Extract the (x, y) coordinate from the center of the cell holding the provided text.  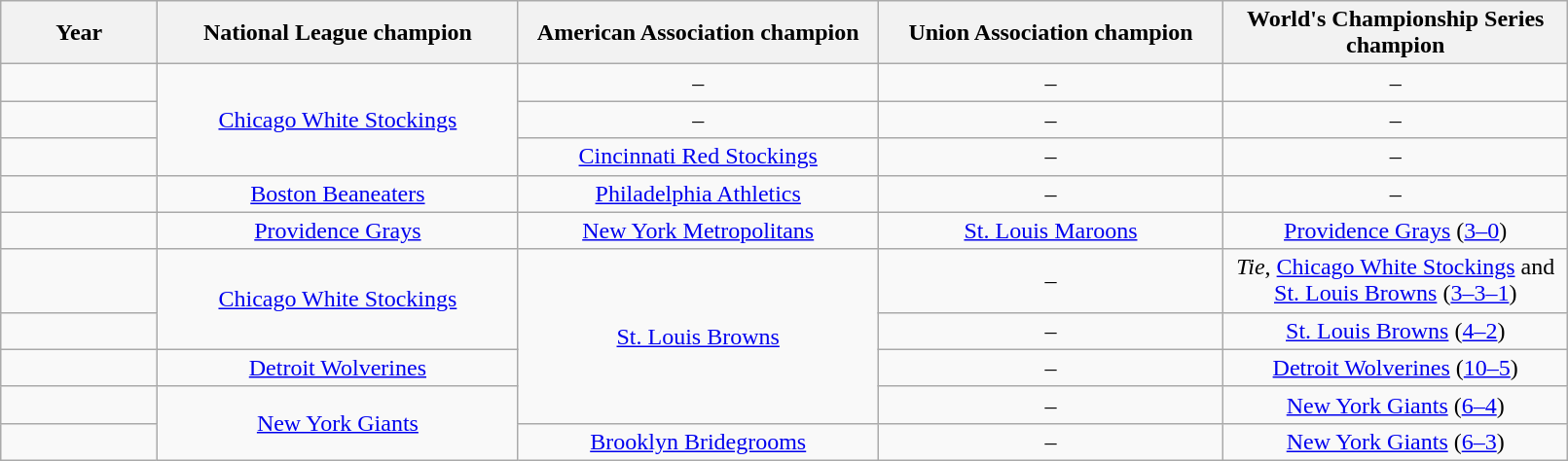
Cincinnati Red Stockings (698, 157)
Philadelphia Athletics (698, 194)
Year (80, 33)
Detroit Wolverines (338, 368)
American Association champion (698, 33)
Tie, Chicago White Stockings and St. Louis Browns (3–3–1) (1396, 280)
Providence Grays (338, 230)
National League champion (338, 33)
Providence Grays (3–0) (1396, 230)
New York Giants (338, 423)
St. Louis Browns (4–2) (1396, 331)
Boston Beaneaters (338, 194)
World's Championship Series champion (1396, 33)
Detroit Wolverines (10–5) (1396, 368)
New York Giants (6–4) (1396, 405)
Union Association champion (1050, 33)
New York Metropolitans (698, 230)
St. Louis Maroons (1050, 230)
New York Giants (6–3) (1396, 442)
St. Louis Browns (698, 337)
Brooklyn Bridegrooms (698, 442)
